Provide the [X, Y] coordinate of the cell's center where the given text is located.  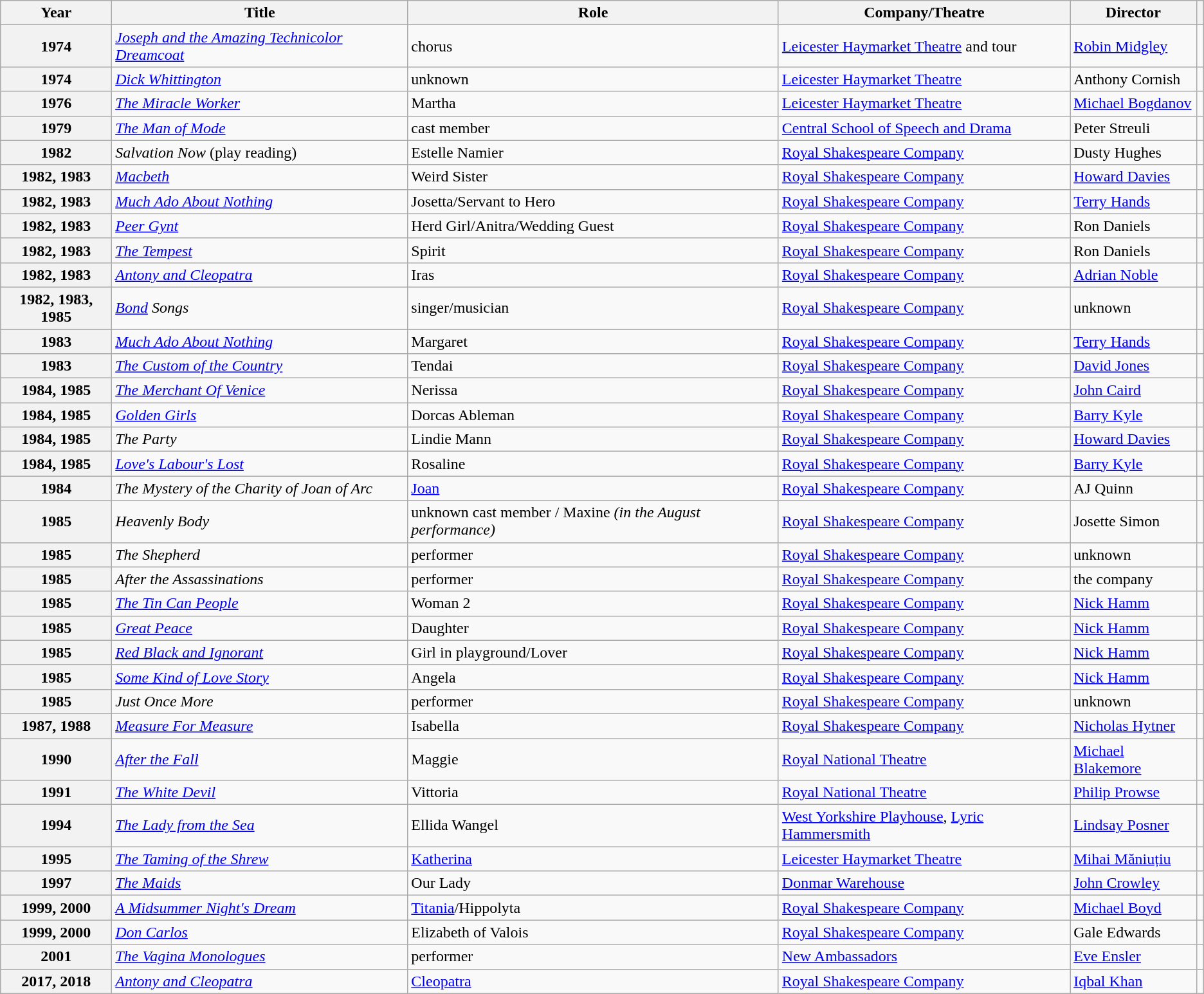
Mihai Măniuțiu [1133, 859]
Martha [593, 104]
Love's Labour's Lost [260, 464]
Eve Ensler [1133, 957]
Salvation Now (play reading) [260, 152]
1987, 1988 [57, 726]
Nerissa [593, 391]
The Man of Mode [260, 128]
Iqbal Khan [1133, 981]
1995 [57, 859]
After the Fall [260, 759]
West Yorkshire Playhouse, Lyric Hammersmith [924, 826]
The Custom of the Country [260, 366]
Elizabeth of Valois [593, 932]
1990 [57, 759]
Role [593, 13]
Nicholas Hytner [1133, 726]
1991 [57, 793]
1984 [57, 488]
After the Assassinations [260, 579]
David Jones [1133, 366]
chorus [593, 46]
Isabella [593, 726]
Title [260, 13]
Gale Edwards [1133, 932]
Margaret [593, 342]
Macbeth [260, 177]
2001 [57, 957]
2017, 2018 [57, 981]
Great Peace [260, 628]
unknown cast member / Maxine (in the August performance) [593, 521]
The Maids [260, 883]
Measure For Measure [260, 726]
1994 [57, 826]
1982, 1983, 1985 [57, 308]
Central School of Speech and Drama [924, 128]
Company/Theatre [924, 13]
1982 [57, 152]
Some Kind of Love Story [260, 677]
Dorcas Ableman [593, 415]
The Taming of the Shrew [260, 859]
cast member [593, 128]
Heavenly Body [260, 521]
AJ Quinn [1133, 488]
Daughter [593, 628]
Don Carlos [260, 932]
The Tin Can People [260, 603]
Year [57, 13]
1979 [57, 128]
Josette Simon [1133, 521]
The Lady from the Sea [260, 826]
The Miracle Worker [260, 104]
Lindsay Posner [1133, 826]
Joseph and the Amazing Technicolor Dreamcoat [260, 46]
Just Once More [260, 701]
Joan [593, 488]
Philip Prowse [1133, 793]
The Tempest [260, 250]
A Midsummer Night's Dream [260, 908]
The Shepherd [260, 555]
Josetta/Servant to Hero [593, 201]
Peter Streuli [1133, 128]
Anthony Cornish [1133, 79]
Tendai [593, 366]
Golden Girls [260, 415]
John Crowley [1133, 883]
The Party [260, 439]
The White Devil [260, 793]
Rosaline [593, 464]
Bond Songs [260, 308]
Katherina [593, 859]
Vittoria [593, 793]
The Merchant Of Venice [260, 391]
Red Black and Ignorant [260, 652]
Titania/Hippolyta [593, 908]
Ellida Wangel [593, 826]
New Ambassadors [924, 957]
The Vagina Monologues [260, 957]
Maggie [593, 759]
Estelle Namier [593, 152]
Donmar Warehouse [924, 883]
Peer Gynt [260, 226]
Girl in playground/Lover [593, 652]
1976 [57, 104]
Our Lady [593, 883]
Lindie Mann [593, 439]
Adrian Noble [1133, 275]
1997 [57, 883]
Robin Midgley [1133, 46]
Michael Bogdanov [1133, 104]
Herd Girl/Anitra/Wedding Guest [593, 226]
Woman 2 [593, 603]
John Caird [1133, 391]
Cleopatra [593, 981]
Director [1133, 13]
Michael Blakemore [1133, 759]
Angela [593, 677]
The Mystery of the Charity of Joan of Arc [260, 488]
singer/musician [593, 308]
Michael Boyd [1133, 908]
Weird Sister [593, 177]
Dusty Hughes [1133, 152]
Spirit [593, 250]
Iras [593, 275]
Dick Whittington [260, 79]
the company [1133, 579]
Leicester Haymarket Theatre and tour [924, 46]
